Output the [X, Y] coordinate of the center of the cell containing the given text.  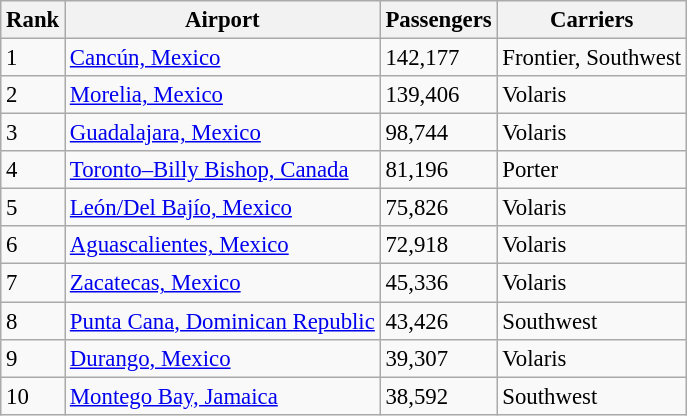
75,826 [438, 208]
45,336 [438, 283]
139,406 [438, 95]
2 [33, 95]
7 [33, 283]
Punta Cana, Dominican Republic [223, 321]
Toronto–Billy Bishop, Canada [223, 170]
142,177 [438, 58]
4 [33, 170]
Airport [223, 20]
Porter [592, 170]
Aguascalientes, Mexico [223, 245]
Frontier, Southwest [592, 58]
3 [33, 133]
1 [33, 58]
Morelia, Mexico [223, 95]
72,918 [438, 245]
38,592 [438, 396]
6 [33, 245]
Guadalajara, Mexico [223, 133]
10 [33, 396]
98,744 [438, 133]
Carriers [592, 20]
Zacatecas, Mexico [223, 283]
9 [33, 358]
Durango, Mexico [223, 358]
Rank [33, 20]
León/Del Bajío, Mexico [223, 208]
8 [33, 321]
Passengers [438, 20]
5 [33, 208]
39,307 [438, 358]
Montego Bay, Jamaica [223, 396]
Cancún, Mexico [223, 58]
81,196 [438, 170]
43,426 [438, 321]
